Identify which cell holds the provided text, then report its [x, y] central coordinate. 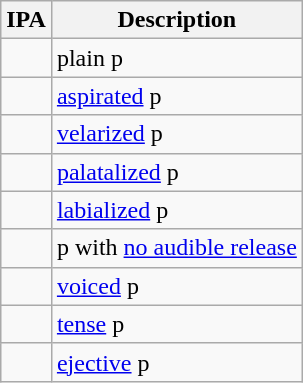
plain p [176, 58]
ejective p [176, 362]
labialized p [176, 210]
p with no audible release [176, 248]
voiced p [176, 286]
IPA [26, 20]
aspirated p [176, 96]
velarized p [176, 134]
Description [176, 20]
palatalized p [176, 172]
tense p [176, 324]
